Identify which cell holds the provided text, then report its (X, Y) central coordinate. 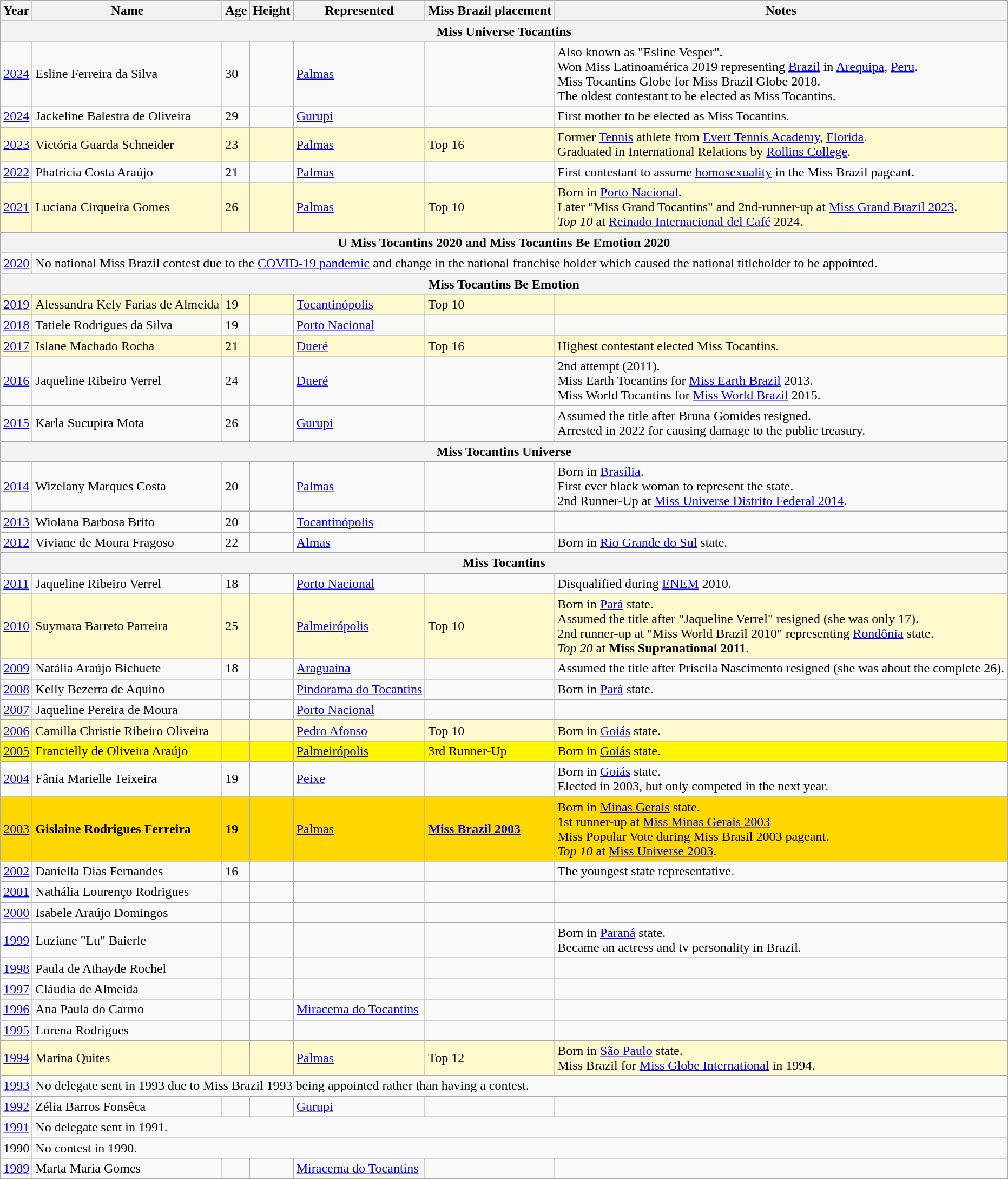
2011 (16, 584)
Jaqueline Pereira de Moura (128, 710)
Former Tennis athlete from Evert Tennis Academy, Florida.Graduated in International Relations by Rollins College. (781, 144)
Miss Brazil 2003 (490, 829)
Camilla Christie Ribeiro Oliveira (128, 730)
Name (128, 11)
Luziane "Lu" Baierle (128, 941)
Islane Machado Rocha (128, 346)
3rd Runner-Up (490, 751)
2000 (16, 913)
2005 (16, 751)
2023 (16, 144)
2006 (16, 730)
Represented (359, 11)
1997 (16, 989)
1998 (16, 968)
Marta Maria Gomes (128, 1168)
23 (236, 144)
1990 (16, 1148)
Isabele Araújo Domingos (128, 913)
Age (236, 11)
Kelly Bezerra de Aquino (128, 689)
2016 (16, 381)
Miss Tocantins Be Emotion (504, 284)
Pindorama do Tocantins (359, 689)
Wiolana Barbosa Brito (128, 522)
Tatiele Rodrigues da Silva (128, 325)
Phatricia Costa Araújo (128, 172)
Natália Araújo Bichuete (128, 669)
16 (236, 872)
No contest in 1990. (520, 1148)
1999 (16, 941)
2017 (16, 346)
Pedro Afonso (359, 730)
Miss Tocantins Universe (504, 451)
Karla Sucupira Mota (128, 423)
2008 (16, 689)
2009 (16, 669)
Suymara Barreto Parreira (128, 626)
Alessandra Kely Farias de Almeida (128, 304)
2010 (16, 626)
2019 (16, 304)
Almas (359, 542)
2015 (16, 423)
Born in Rio Grande do Sul state. (781, 542)
Miss Brazil placement (490, 11)
2012 (16, 542)
2014 (16, 487)
Wizelany Marques Costa (128, 487)
No delegate sent in 1991. (520, 1127)
Assumed the title after Priscila Nascimento resigned (she was about the complete 26). (781, 669)
2021 (16, 207)
Jackeline Balestra de Oliveira (128, 116)
24 (236, 381)
Highest contestant elected Miss Tocantins. (781, 346)
30 (236, 74)
2004 (16, 778)
Born in Minas Gerais state.1st runner-up at Miss Minas Gerais 2003Miss Popular Vote during Miss Brasil 2003 pageant.Top 10 at Miss Universe 2003. (781, 829)
Disqualified during ENEM 2010. (781, 584)
Viviane de Moura Fragoso (128, 542)
U Miss Tocantins 2020 and Miss Tocantins Be Emotion 2020 (504, 243)
The youngest state representative. (781, 872)
Top 12 (490, 1058)
2018 (16, 325)
2002 (16, 872)
First contestant to assume homosexuality in the Miss Brazil pageant. (781, 172)
Height (272, 11)
No delegate sent in 1993 due to Miss Brazil 1993 being appointed rather than having a contest. (520, 1086)
Ana Paula do Carmo (128, 1010)
29 (236, 116)
Marina Quites (128, 1058)
Notes (781, 11)
Peixe (359, 778)
First mother to be elected as Miss Tocantins. (781, 116)
Assumed the title after Bruna Gomides resigned.Arrested in 2022 for causing damage to the public treasury. (781, 423)
2001 (16, 892)
2nd attempt (2011).Miss Earth Tocantins for Miss Earth Brazil 2013.Miss World Tocantins for Miss World Brazil 2015. (781, 381)
Year (16, 11)
Born in Paraná state.Became an actress and tv personality in Brazil. (781, 941)
Zélia Barros Fonsêca (128, 1106)
Victória Guarda Schneider (128, 144)
Born in Brasília.First ever black woman to represent the state.2nd Runner-Up at Miss Universe Distrito Federal 2014. (781, 487)
1991 (16, 1127)
Francielly de Oliveira Araújo (128, 751)
Gislaine Rodrigues Ferreira (128, 829)
1995 (16, 1030)
Miss Tocantins (504, 563)
Paula de Athayde Rochel (128, 968)
Born in Porto Nacional.Later "Miss Grand Tocantins" and 2nd-runner-up at Miss Grand Brazil 2023.Top 10 at Reinado Internacional del Café 2024. (781, 207)
Lorena Rodrigues (128, 1030)
2013 (16, 522)
Born in Pará state. (781, 689)
1996 (16, 1010)
1992 (16, 1106)
25 (236, 626)
Born in São Paulo state.Miss Brazil for Miss Globe International in 1994. (781, 1058)
2020 (16, 263)
22 (236, 542)
Nathália Lourenço Rodrigues (128, 892)
Esline Ferreira da Silva (128, 74)
1994 (16, 1058)
2003 (16, 829)
Fânia Marielle Teixeira (128, 778)
1993 (16, 1086)
Cláudia de Almeida (128, 989)
Araguaína (359, 669)
Born in Goiás state.Elected in 2003, but only competed in the next year. (781, 778)
Miss Universe Tocantins (504, 31)
Luciana Cirqueira Gomes (128, 207)
1989 (16, 1168)
2007 (16, 710)
2022 (16, 172)
Daniella Dias Fernandes (128, 872)
